Extract the [X, Y] coordinate from the center of the cell holding the provided text.  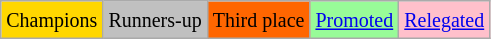
Promoted [354, 20]
Runners-up [155, 20]
Champions [52, 20]
Third place [258, 20]
Relegated [444, 20]
